Output the [x, y] coordinate of the center of the cell containing the given text.  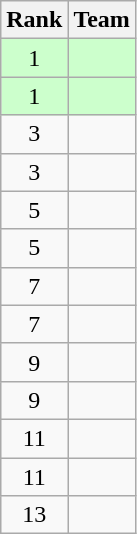
13 [34, 515]
Rank [34, 20]
Team [102, 20]
